Return the (x, y) coordinate for the center point of the cell that contains the specified text.  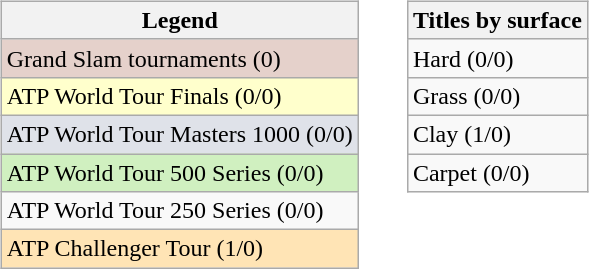
ATP World Tour 250 Series (0/0) (180, 211)
Clay (1/0) (497, 134)
Carpet (0/0) (497, 173)
Grand Slam tournaments (0) (180, 58)
ATP World Tour Finals (0/0) (180, 96)
ATP World Tour 500 Series (0/0) (180, 173)
ATP World Tour Masters 1000 (0/0) (180, 134)
Grass (0/0) (497, 96)
Titles by surface (497, 20)
Hard (0/0) (497, 58)
Legend (180, 20)
ATP Challenger Tour (1/0) (180, 249)
